Detect which cell encompasses the target text, then output its [x, y] center coordinate. 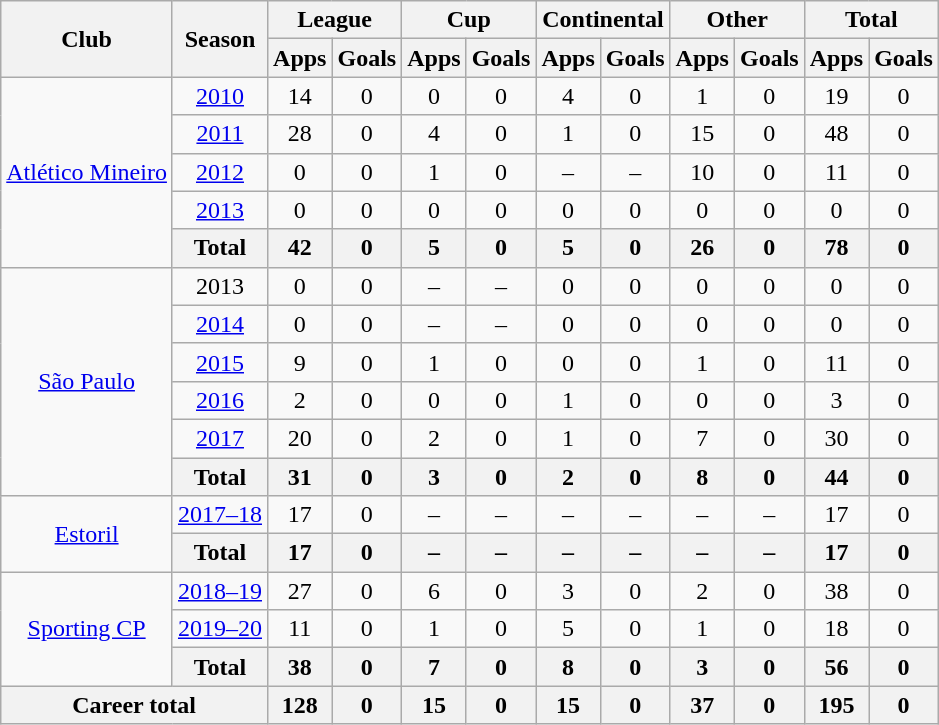
2010 [220, 96]
19 [836, 96]
Estoril [87, 534]
Other [737, 20]
2016 [220, 400]
2012 [220, 172]
Career total [134, 705]
9 [300, 362]
27 [300, 591]
2011 [220, 134]
Sporting CP [87, 629]
195 [836, 705]
14 [300, 96]
2017 [220, 438]
48 [836, 134]
28 [300, 134]
Atlético Mineiro [87, 172]
Cup [469, 20]
128 [300, 705]
Continental [603, 20]
2019–20 [220, 629]
31 [300, 477]
League [335, 20]
Club [87, 39]
Season [220, 39]
30 [836, 438]
2014 [220, 324]
37 [702, 705]
10 [702, 172]
2017–18 [220, 515]
44 [836, 477]
6 [434, 591]
São Paulo [87, 381]
56 [836, 667]
20 [300, 438]
78 [836, 248]
42 [300, 248]
2018–19 [220, 591]
18 [836, 629]
2015 [220, 362]
26 [702, 248]
